Detect which cell encompasses the target text, then output its [x, y] center coordinate. 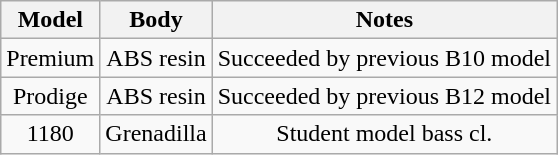
Succeeded by previous B12 model [384, 96]
Premium [50, 58]
Body [156, 20]
1180 [50, 134]
Succeeded by previous B10 model [384, 58]
Notes [384, 20]
Prodige [50, 96]
Student model bass cl. [384, 134]
Grenadilla [156, 134]
Model [50, 20]
